Return the [x, y] coordinate for the center point of the cell that contains the specified text.  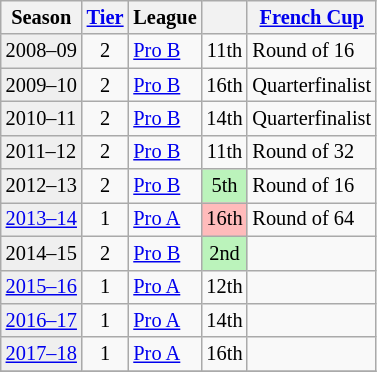
Tier [106, 17]
2012–13 [42, 186]
5th [225, 186]
Round of 32 [312, 152]
2010–11 [42, 118]
League [164, 17]
2014–15 [42, 253]
2008–09 [42, 51]
Round of 64 [312, 219]
Season [42, 17]
2009–10 [42, 85]
French Cup [312, 17]
2011–12 [42, 152]
2016–17 [42, 320]
2013–14 [42, 219]
2017–18 [42, 354]
12th [225, 287]
2015–16 [42, 287]
2nd [225, 253]
